Scan for the cell matching the given text and deliver its [X, Y] coordinate at center. 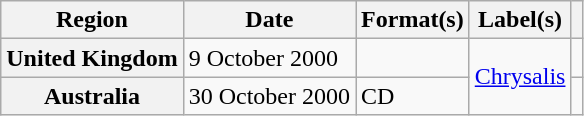
CD [413, 96]
30 October 2000 [269, 96]
Format(s) [413, 20]
Date [269, 20]
United Kingdom [92, 58]
9 October 2000 [269, 58]
Region [92, 20]
Chrysalis [520, 77]
Australia [92, 96]
Label(s) [520, 20]
